Identify which cell holds the provided text, then report its (X, Y) central coordinate. 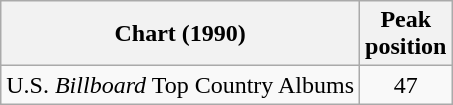
U.S. Billboard Top Country Albums (180, 85)
Chart (1990) (180, 34)
47 (406, 85)
Peakposition (406, 34)
